Locate the cell with the specified text and output its [x, y] center coordinate. 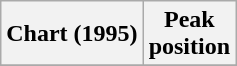
Peakposition [189, 34]
Chart (1995) [72, 34]
